From the cell containing the given text, extract its center point as (X, Y) coordinate. 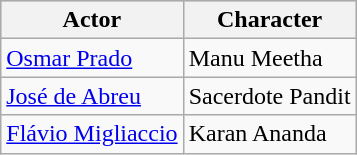
Osmar Prado (92, 58)
Manu Meetha (270, 58)
Actor (92, 20)
Flávio Migliaccio (92, 134)
José de Abreu (92, 96)
Sacerdote Pandit (270, 96)
Karan Ananda (270, 134)
Character (270, 20)
